Return (X, Y) of the center of cell containing provided text 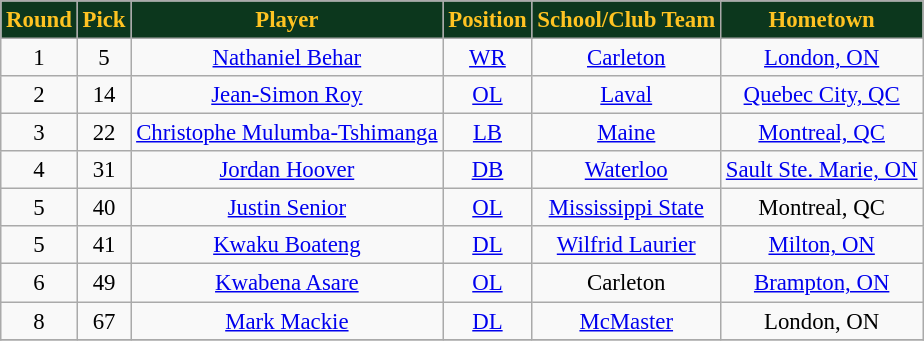
Hometown (821, 20)
Player (287, 20)
31 (104, 170)
Jordan Hoover (287, 170)
Nathaniel Behar (287, 58)
LB (488, 133)
DB (488, 170)
WR (488, 58)
Mississippi State (626, 208)
67 (104, 321)
School/Club Team (626, 20)
40 (104, 208)
41 (104, 245)
22 (104, 133)
Milton, ON (821, 245)
2 (39, 95)
Kwabena Asare (287, 283)
Jean-Simon Roy (287, 95)
Waterloo (626, 170)
Position (488, 20)
Mark Mackie (287, 321)
49 (104, 283)
8 (39, 321)
Justin Senior (287, 208)
Christophe Mulumba-Tshimanga (287, 133)
3 (39, 133)
Maine (626, 133)
McMaster (626, 321)
Round (39, 20)
Wilfrid Laurier (626, 245)
Pick (104, 20)
1 (39, 58)
6 (39, 283)
4 (39, 170)
Sault Ste. Marie, ON (821, 170)
14 (104, 95)
Laval (626, 95)
Quebec City, QC (821, 95)
Brampton, ON (821, 283)
Kwaku Boateng (287, 245)
